Extract the (X, Y) coordinate from the center of the cell holding the provided text.  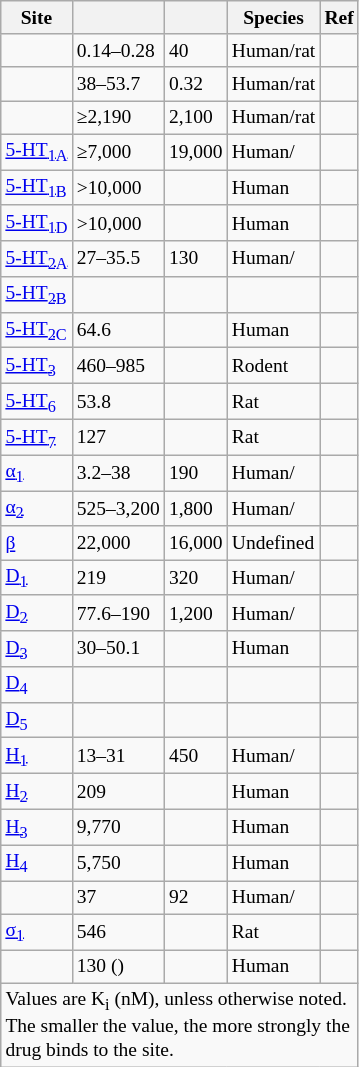
D1 (36, 578)
37 (118, 898)
5-HT2C (36, 330)
0.14–0.28 (118, 50)
5-HT7 (36, 437)
190 (196, 473)
D2 (36, 613)
13–31 (118, 756)
D3 (36, 649)
130 (196, 259)
Species (274, 18)
1,800 (196, 509)
0.32 (196, 84)
H1 (36, 756)
525–3,200 (118, 509)
40 (196, 50)
α2 (36, 509)
38–53.7 (118, 84)
≥2,190 (118, 118)
16,000 (196, 542)
Undefined (274, 542)
2,100 (196, 118)
64.6 (118, 330)
30–50.1 (118, 649)
209 (118, 792)
22,000 (118, 542)
β (36, 542)
1,200 (196, 613)
H4 (36, 863)
5-HT3 (36, 366)
5-HT2A (36, 259)
5-HT1A (36, 152)
Values are Ki (nM), unless otherwise noted. The smaller the value, the more strongly the drug binds to the site. (180, 1025)
320 (196, 578)
α1 (36, 473)
5-HT2B (36, 295)
77.6–190 (118, 613)
460–985 (118, 366)
Ref (340, 18)
27–35.5 (118, 259)
219 (118, 578)
19,000 (196, 152)
130 () (118, 966)
92 (196, 898)
53.8 (118, 402)
546 (118, 932)
450 (196, 756)
H3 (36, 827)
D4 (36, 685)
5-HT6 (36, 402)
3.2–38 (118, 473)
D5 (36, 720)
5-HT1D (36, 223)
9,770 (118, 827)
127 (118, 437)
5-HT1B (36, 188)
Site (36, 18)
≥7,000 (118, 152)
Rodent (274, 366)
H2 (36, 792)
σ1 (36, 932)
5,750 (118, 863)
